Search for the cell housing the specified text and yield its [X, Y] center coordinate. 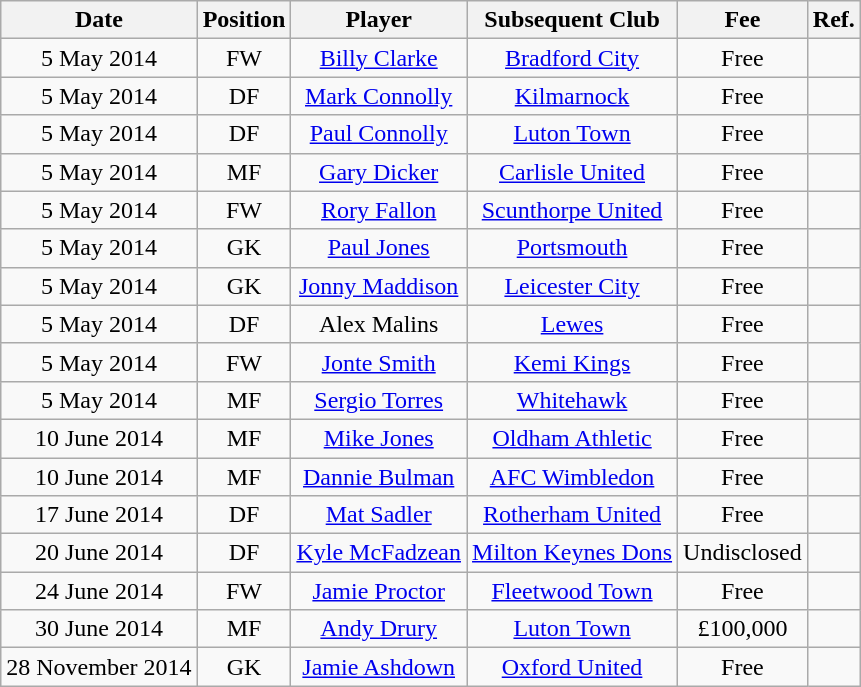
Carlisle United [572, 172]
Undisclosed [743, 553]
Date [99, 20]
Ref. [834, 20]
Billy Clarke [379, 58]
Kemi Kings [572, 362]
17 June 2014 [99, 515]
30 June 2014 [99, 629]
Rory Fallon [379, 210]
28 November 2014 [99, 667]
Player [379, 20]
Scunthorpe United [572, 210]
Andy Drury [379, 629]
Mike Jones [379, 438]
Sergio Torres [379, 400]
Whitehawk [572, 400]
Alex Malins [379, 324]
Kyle McFadzean [379, 553]
Bradford City [572, 58]
Fleetwood Town [572, 591]
Oxford United [572, 667]
Mat Sadler [379, 515]
Fee [743, 20]
Jonte Smith [379, 362]
Jonny Maddison [379, 286]
Kilmarnock [572, 96]
20 June 2014 [99, 553]
Jamie Ashdown [379, 667]
Oldham Athletic [572, 438]
Paul Jones [379, 248]
Mark Connolly [379, 96]
Rotherham United [572, 515]
£100,000 [743, 629]
AFC Wimbledon [572, 477]
Leicester City [572, 286]
Gary Dicker [379, 172]
Milton Keynes Dons [572, 553]
24 June 2014 [99, 591]
Position [244, 20]
Jamie Proctor [379, 591]
Subsequent Club [572, 20]
Dannie Bulman [379, 477]
Portsmouth [572, 248]
Paul Connolly [379, 134]
Lewes [572, 324]
